Return (X, Y) of the center of cell containing provided text 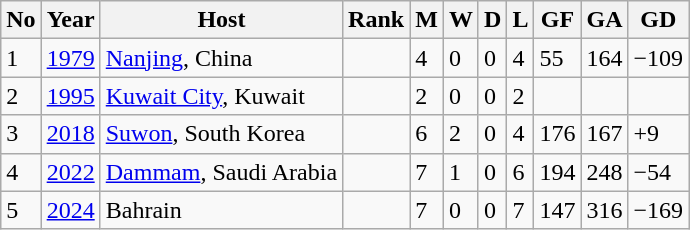
M (427, 20)
L (520, 20)
2024 (70, 210)
D (492, 20)
194 (558, 172)
1979 (70, 58)
316 (604, 210)
164 (604, 58)
−54 (658, 172)
No (21, 20)
−169 (658, 210)
5 (21, 210)
W (460, 20)
176 (558, 134)
248 (604, 172)
Rank (376, 20)
2018 (70, 134)
1995 (70, 96)
55 (558, 58)
Dammam, Saudi Arabia (221, 172)
+9 (658, 134)
GF (558, 20)
3 (21, 134)
Year (70, 20)
167 (604, 134)
Host (221, 20)
147 (558, 210)
−109 (658, 58)
Nanjing, China (221, 58)
Suwon, South Korea (221, 134)
GD (658, 20)
2022 (70, 172)
GA (604, 20)
Kuwait City, Kuwait (221, 96)
Bahrain (221, 210)
